Output the [X, Y] coordinate of the center of the cell containing the given text.  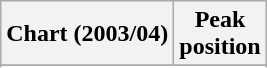
Peakposition [220, 34]
Chart (2003/04) [88, 34]
